Output the [X, Y] coordinate of the center of the cell containing the given text.  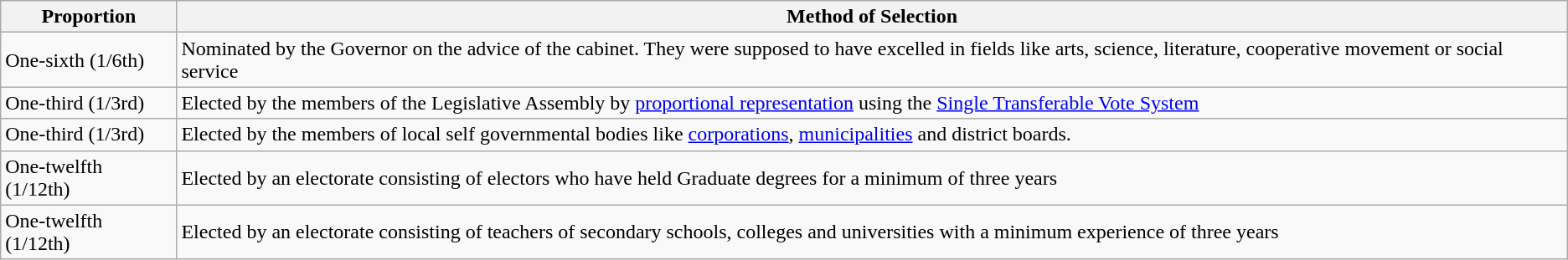
Proportion [89, 17]
Elected by an electorate consisting of electors who have held Graduate degrees for a minimum of three years [872, 177]
Elected by an electorate consisting of teachers of secondary schools, colleges and universities with a minimum experience of three years [872, 232]
Elected by the members of local self governmental bodies like corporations, municipalities and district boards. [872, 135]
Elected by the members of the Legislative Assembly by proportional representation using the Single Transferable Vote System [872, 103]
Method of Selection [872, 17]
One-sixth (1/6th) [89, 60]
